Pinpoint the cell where the given text exists, returning its (X, Y) midpoint coordinate. 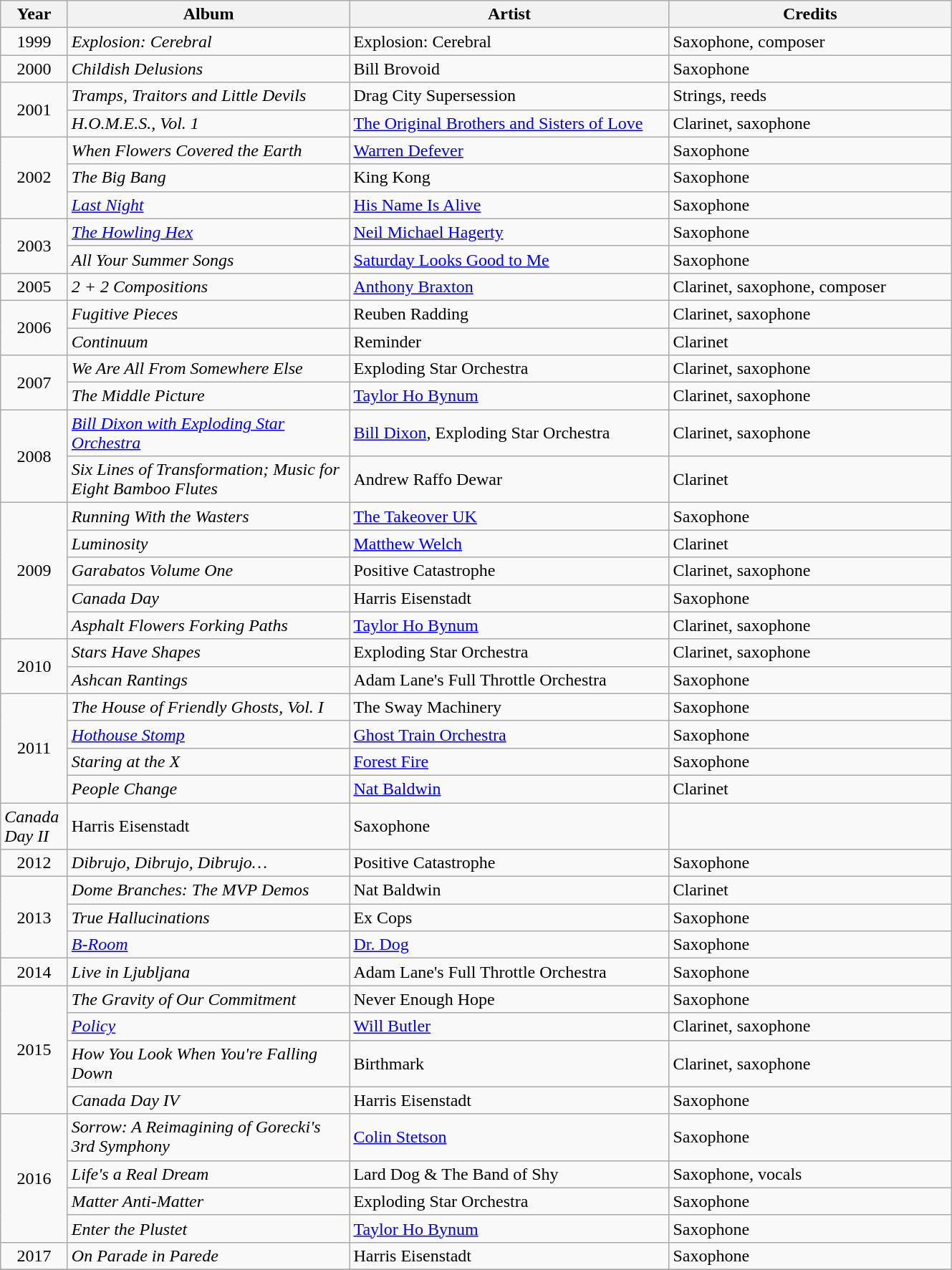
Canada Day (208, 598)
We Are All From Somewhere Else (208, 369)
Andrew Raffo Dewar (509, 480)
Asphalt Flowers Forking Paths (208, 625)
When Flowers Covered the Earth (208, 150)
Year (34, 14)
2016 (34, 1178)
Garabatos Volume One (208, 571)
Childish Delusions (208, 69)
The Big Bang (208, 178)
2008 (34, 456)
The Original Brothers and Sisters of Love (509, 123)
Dibrujo, Dibrujo, Dibrujo… (208, 863)
2005 (34, 287)
Staring at the X (208, 761)
Dome Branches: The MVP Demos (208, 890)
Fugitive Pieces (208, 314)
Clarinet, saxophone, composer (810, 287)
Album (208, 14)
Stars Have Shapes (208, 653)
Luminosity (208, 544)
Sorrow: A Reimagining of Gorecki's 3rd Symphony (208, 1137)
On Parade in Parede (208, 1256)
Lard Dog & The Band of Shy (509, 1174)
Bill Dixon, Exploding Star Orchestra (509, 433)
Six Lines of Transformation; Music for Eight Bamboo Flutes (208, 480)
1999 (34, 42)
Policy (208, 1026)
Matter Anti-Matter (208, 1201)
Reminder (509, 342)
H.O.M.E.S., Vol. 1 (208, 123)
Saxophone, composer (810, 42)
2010 (34, 666)
Saturday Looks Good to Me (509, 259)
B-Room (208, 945)
2017 (34, 1256)
The Middle Picture (208, 396)
2007 (34, 383)
2012 (34, 863)
Enter the Plustet (208, 1228)
Drag City Supersession (509, 96)
Colin Stetson (509, 1137)
Canada Day IV (208, 1100)
Anthony Braxton (509, 287)
Neil Michael Hagerty (509, 232)
Last Night (208, 205)
Ashcan Rantings (208, 680)
The Sway Machinery (509, 707)
Saxophone, vocals (810, 1174)
His Name Is Alive (509, 205)
Running With the Wasters (208, 516)
Forest Fire (509, 761)
The Howling Hex (208, 232)
Tramps, Traitors and Little Devils (208, 96)
Canada Day II (34, 825)
2009 (34, 571)
Continuum (208, 342)
Credits (810, 14)
Warren Defever (509, 150)
Live in Ljubljana (208, 972)
Strings, reeds (810, 96)
2006 (34, 327)
Hothouse Stomp (208, 734)
Bill Dixon with Exploding Star Orchestra (208, 433)
2000 (34, 69)
Bill Brovoid (509, 69)
Dr. Dog (509, 945)
Life's a Real Dream (208, 1174)
How You Look When You're Falling Down (208, 1063)
Reuben Radding (509, 314)
Birthmark (509, 1063)
Never Enough Hope (509, 999)
2003 (34, 246)
2002 (34, 178)
2014 (34, 972)
Will Butler (509, 1026)
2 + 2 Compositions (208, 287)
2015 (34, 1050)
Ex Cops (509, 918)
2001 (34, 110)
True Hallucinations (208, 918)
People Change (208, 789)
2013 (34, 918)
2011 (34, 748)
King Kong (509, 178)
The Takeover UK (509, 516)
Artist (509, 14)
The Gravity of Our Commitment (208, 999)
The House of Friendly Ghosts, Vol. I (208, 707)
Matthew Welch (509, 544)
Ghost Train Orchestra (509, 734)
All Your Summer Songs (208, 259)
